Return [x, y] of the center of cell containing provided text 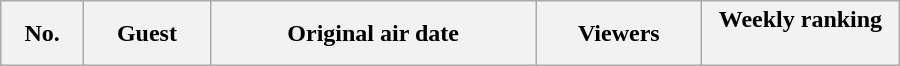
Guest [148, 34]
Weekly ranking [801, 34]
No. [42, 34]
Viewers [619, 34]
Original air date [373, 34]
